Pinpoint the cell where the given text exists, returning its [X, Y] midpoint coordinate. 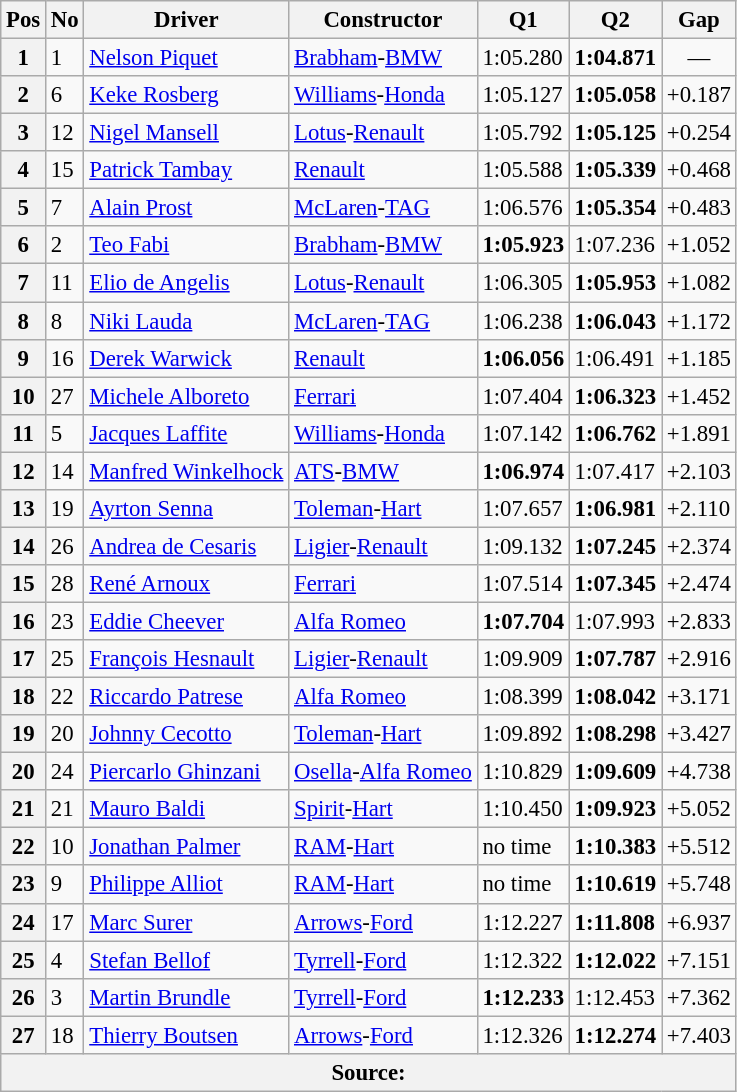
1:09.609 [615, 772]
1:07.704 [523, 621]
1:08.298 [615, 734]
Eddie Cheever [186, 621]
ATS-BMW [383, 471]
1:07.236 [615, 245]
Martin Brundle [186, 997]
1:12.326 [523, 1035]
Pos [24, 20]
+3.171 [700, 697]
1:09.923 [615, 809]
1:12.233 [523, 997]
1:05.792 [523, 133]
1:05.339 [615, 170]
+1.891 [700, 433]
1:06.762 [615, 433]
+5.052 [700, 809]
1:06.056 [523, 358]
Johnny Cecotto [186, 734]
1:12.022 [615, 960]
Alain Prost [186, 208]
François Hesnault [186, 659]
1:06.238 [523, 321]
Source: [369, 1073]
Nelson Piquet [186, 58]
28 [65, 584]
+3.427 [700, 734]
1:04.871 [615, 58]
+7.362 [700, 997]
1:07.417 [615, 471]
Gap [700, 20]
Elio de Angelis [186, 283]
+7.403 [700, 1035]
Stefan Bellof [186, 960]
1:06.305 [523, 283]
1:07.245 [615, 546]
1:12.453 [615, 997]
Patrick Tambay [186, 170]
Manfred Winkelhock [186, 471]
+2.474 [700, 584]
1:09.892 [523, 734]
Andrea de Cesaris [186, 546]
1:07.657 [523, 509]
+1.452 [700, 396]
+1.172 [700, 321]
Teo Fabi [186, 245]
Keke Rosberg [186, 95]
+0.187 [700, 95]
No [65, 20]
René Arnoux [186, 584]
1:06.323 [615, 396]
+6.937 [700, 922]
1:09.909 [523, 659]
1:05.953 [615, 283]
1:10.383 [615, 847]
Mauro Baldi [186, 809]
+2.110 [700, 509]
1:06.576 [523, 208]
Niki Lauda [186, 321]
1:05.354 [615, 208]
Philippe Alliot [186, 885]
+0.468 [700, 170]
1:09.132 [523, 546]
Spirit-Hart [383, 809]
1:06.974 [523, 471]
1:07.345 [615, 584]
1:05.280 [523, 58]
Q2 [615, 20]
1:12.274 [615, 1035]
Constructor [383, 20]
1:08.399 [523, 697]
1:05.588 [523, 170]
1:06.043 [615, 321]
1:05.923 [523, 245]
1:11.808 [615, 922]
+4.738 [700, 772]
+2.374 [700, 546]
+2.103 [700, 471]
+2.833 [700, 621]
Marc Surer [186, 922]
+5.748 [700, 885]
1:05.125 [615, 133]
Riccardo Patrese [186, 697]
1:10.829 [523, 772]
1:10.450 [523, 809]
Jonathan Palmer [186, 847]
1:05.058 [615, 95]
Michele Alboreto [186, 396]
Osella-Alfa Romeo [383, 772]
1:05.127 [523, 95]
Jacques Laffite [186, 433]
1:12.227 [523, 922]
+5.512 [700, 847]
+1.082 [700, 283]
1:12.322 [523, 960]
+1.052 [700, 245]
1:07.142 [523, 433]
1:06.491 [615, 358]
Piercarlo Ghinzani [186, 772]
+0.254 [700, 133]
Nigel Mansell [186, 133]
+2.916 [700, 659]
Driver [186, 20]
1:08.042 [615, 697]
13 [24, 509]
1:07.993 [615, 621]
1:10.619 [615, 885]
Derek Warwick [186, 358]
+7.151 [700, 960]
1:07.514 [523, 584]
1:07.404 [523, 396]
1:07.787 [615, 659]
+0.483 [700, 208]
1:06.981 [615, 509]
Ayrton Senna [186, 509]
Q1 [523, 20]
+1.185 [700, 358]
— [700, 58]
Thierry Boutsen [186, 1035]
